Detect which cell encompasses the target text, then output its [X, Y] center coordinate. 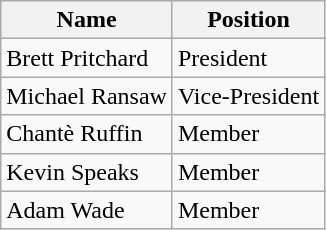
President [248, 58]
Brett Pritchard [87, 58]
Position [248, 20]
Chantè Ruffin [87, 134]
Vice-President [248, 96]
Kevin Speaks [87, 172]
Adam Wade [87, 210]
Michael Ransaw [87, 96]
Name [87, 20]
